Identify which cell holds the provided text, then report its [x, y] central coordinate. 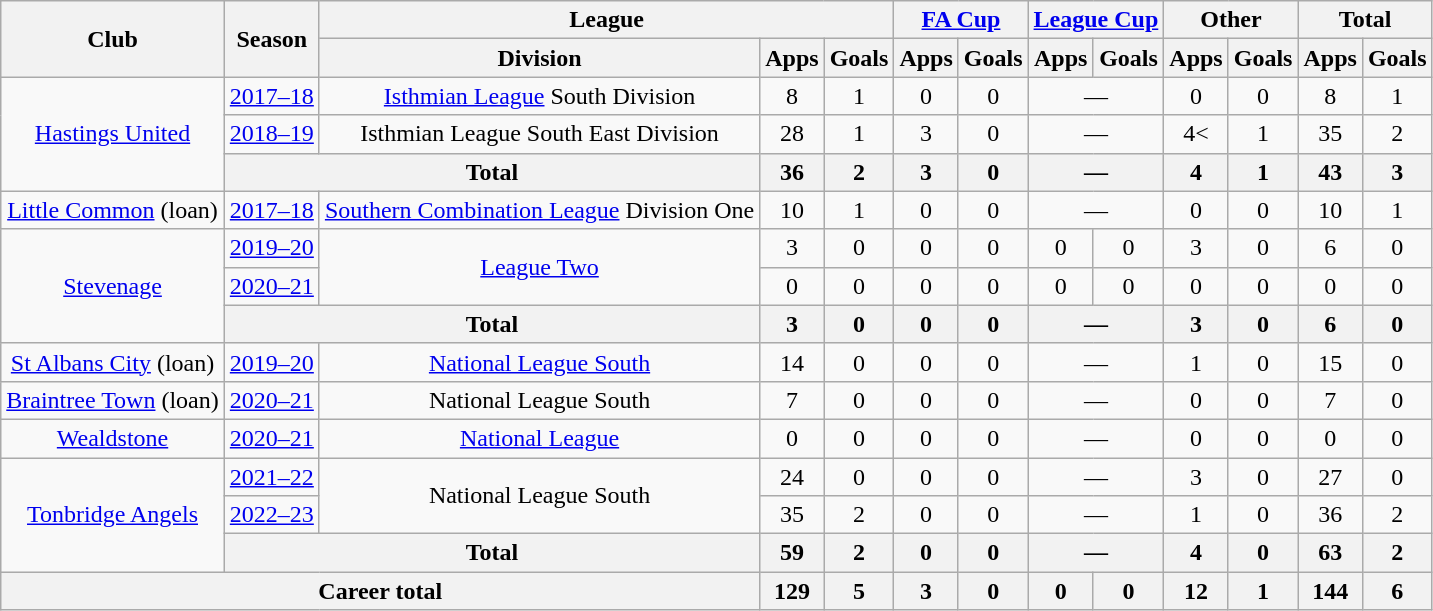
St Albans City (loan) [113, 362]
League [606, 20]
Career total [380, 591]
12 [1196, 591]
43 [1330, 172]
5 [859, 591]
63 [1330, 553]
2021–22 [272, 477]
Other [1231, 20]
Little Common (loan) [113, 210]
FA Cup [961, 20]
144 [1330, 591]
Braintree Town (loan) [113, 400]
14 [792, 362]
Isthmian League South East Division [539, 134]
League Two [539, 267]
4< [1196, 134]
Club [113, 39]
27 [1330, 477]
Division [539, 58]
2018–19 [272, 134]
129 [792, 591]
2022–23 [272, 515]
Southern Combination League Division One [539, 210]
Tonbridge Angels [113, 515]
League Cup [1096, 20]
Wealdstone [113, 438]
59 [792, 553]
National League [539, 438]
28 [792, 134]
Stevenage [113, 286]
24 [792, 477]
15 [1330, 362]
Hastings United [113, 134]
Season [272, 39]
Isthmian League South Division [539, 96]
